Return the [X, Y] coordinate for the center point of the cell that contains the specified text.  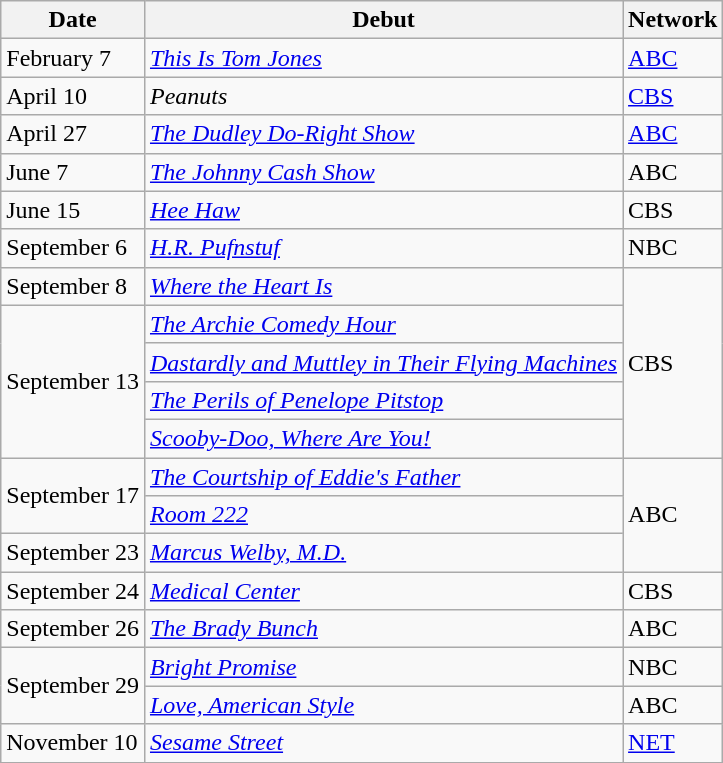
Hee Haw [383, 210]
Dastardly and Muttley in Their Flying Machines [383, 362]
H.R. Pufnstuf [383, 248]
Network [673, 20]
The Johnny Cash Show [383, 172]
Room 222 [383, 515]
Peanuts [383, 96]
September 8 [73, 286]
The Courtship of Eddie's Father [383, 477]
September 26 [73, 629]
Where the Heart Is [383, 286]
September 17 [73, 496]
Scooby-Doo, Where Are You! [383, 438]
Bright Promise [383, 667]
Debut [383, 20]
The Archie Comedy Hour [383, 324]
September 23 [73, 553]
September 24 [73, 591]
Sesame Street [383, 743]
Marcus Welby, M.D. [383, 553]
September 13 [73, 381]
April 10 [73, 96]
September 6 [73, 248]
The Brady Bunch [383, 629]
NET [673, 743]
Date [73, 20]
June 15 [73, 210]
November 10 [73, 743]
This Is Tom Jones [383, 58]
Love, American Style [383, 705]
The Dudley Do-Right Show [383, 134]
June 7 [73, 172]
February 7 [73, 58]
Medical Center [383, 591]
The Perils of Penelope Pitstop [383, 400]
September 29 [73, 686]
April 27 [73, 134]
